Locate the cell with the specified text and output its [X, Y] center coordinate. 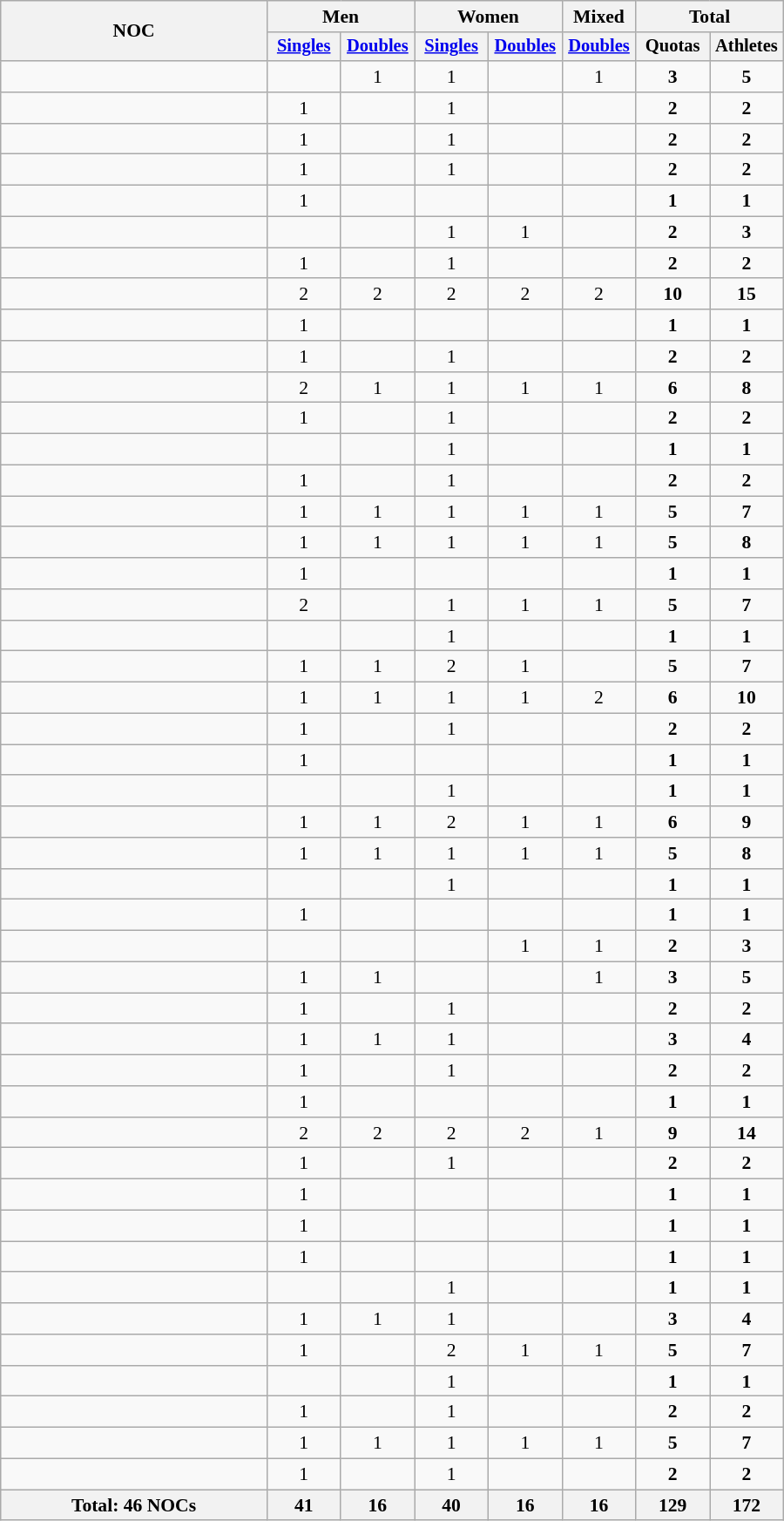
Total: 46 NOCs [134, 1505]
Total [709, 17]
172 [747, 1505]
Quotas [672, 47]
Women [488, 17]
40 [451, 1505]
14 [747, 1133]
129 [672, 1505]
Athletes [747, 47]
41 [303, 1505]
15 [747, 295]
Men [340, 17]
Mixed [599, 17]
NOC [134, 31]
